Identify which cell holds the provided text, then report its [x, y] central coordinate. 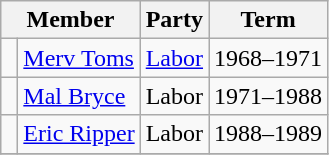
Eric Ripper [79, 134]
Party [174, 20]
Merv Toms [79, 58]
Mal Bryce [79, 96]
1988–1989 [268, 134]
1968–1971 [268, 58]
Term [268, 20]
Member [70, 20]
1971–1988 [268, 96]
